Find where the given text appears and provide that cell's center as [X, Y] coordinate. 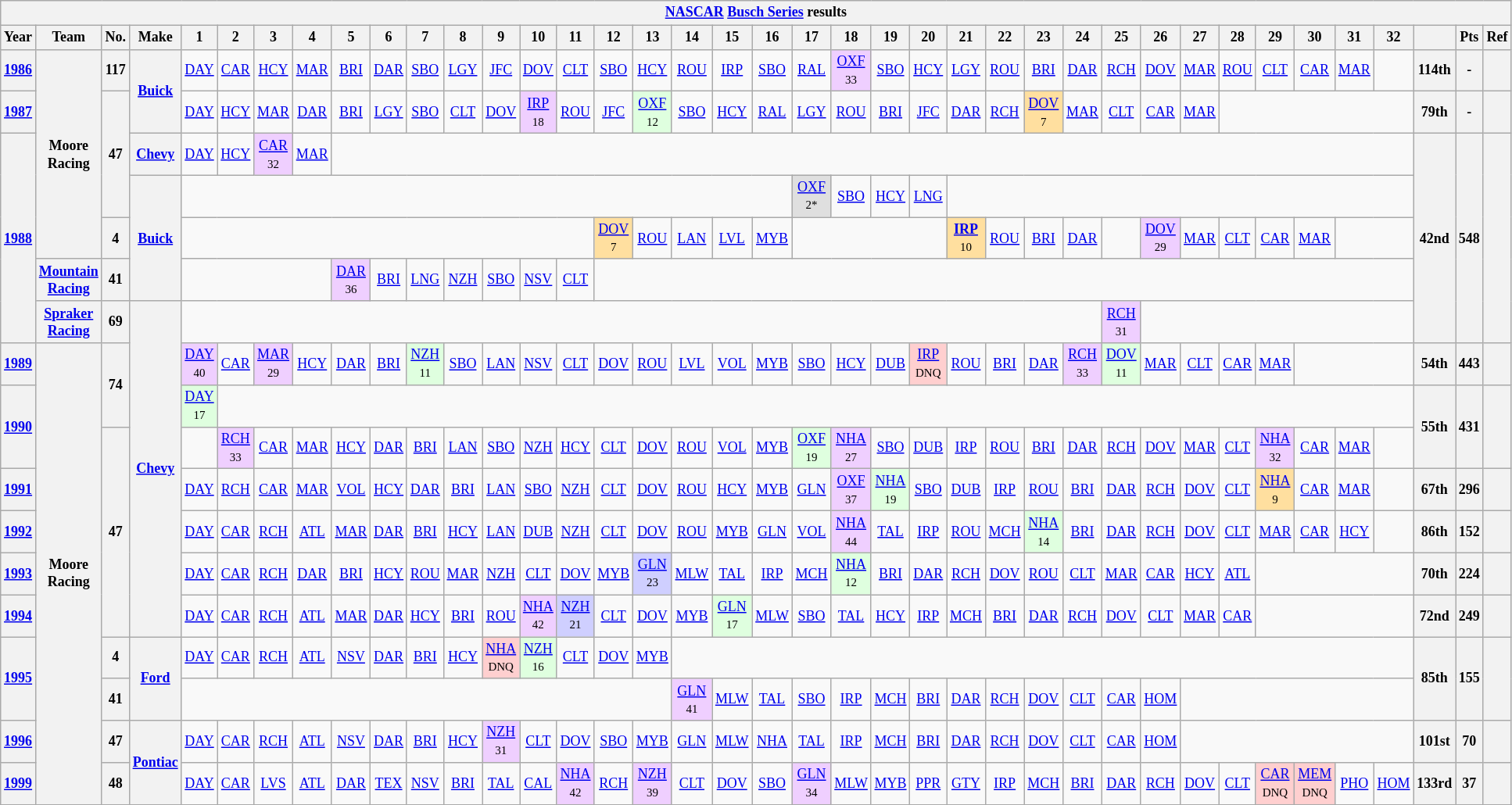
1991 [19, 490]
86th [1435, 531]
48 [116, 784]
CAR32 [274, 154]
74 [116, 385]
NHA27 [851, 448]
CARDNQ [1275, 784]
9 [501, 38]
Year [19, 38]
GLN41 [691, 699]
117 [116, 70]
19 [890, 38]
OXF33 [851, 70]
1 [199, 38]
Make [155, 38]
16 [772, 38]
1990 [19, 427]
IRP10 [966, 238]
296 [1470, 490]
5 [351, 38]
26 [1160, 38]
No. [116, 38]
29 [1275, 38]
32 [1393, 38]
1986 [19, 70]
55th [1435, 427]
1987 [19, 113]
Mountain Racing [69, 280]
70th [1435, 574]
70 [1470, 742]
155 [1470, 678]
NHA14 [1044, 531]
TEX [389, 784]
1995 [19, 678]
NHA19 [890, 490]
7 [425, 38]
NHA9 [1275, 490]
133rd [1435, 784]
NZH21 [575, 616]
NZH39 [653, 784]
IRP18 [538, 113]
NHADNQ [501, 657]
28 [1237, 38]
3 [274, 38]
20 [929, 38]
548 [1470, 238]
Ref [1497, 38]
OXF12 [653, 113]
NHA [772, 742]
1988 [19, 238]
79th [1435, 113]
Ford [155, 678]
1999 [19, 784]
PHO [1354, 784]
11 [575, 38]
NHA12 [851, 574]
DOV29 [1160, 238]
MEMDNQ [1315, 784]
MAR29 [274, 364]
12 [614, 38]
OXF2* [812, 196]
OXF37 [851, 490]
PPR [929, 784]
DAY17 [199, 406]
15 [732, 38]
1992 [19, 531]
72nd [1435, 616]
25 [1121, 38]
1996 [19, 742]
LVS [274, 784]
42nd [1435, 238]
101st [1435, 742]
249 [1470, 616]
152 [1470, 531]
IRPDNQ [929, 364]
6 [389, 38]
31 [1354, 38]
443 [1470, 364]
21 [966, 38]
17 [812, 38]
NZH16 [538, 657]
DAR36 [351, 280]
30 [1315, 38]
Spraker Racing [69, 322]
GLN34 [812, 784]
CAL [538, 784]
2 [236, 38]
NZH11 [425, 364]
Team [69, 38]
NHA44 [851, 531]
GTY [966, 784]
1993 [19, 574]
431 [1470, 427]
224 [1470, 574]
GLN17 [732, 616]
13 [653, 38]
69 [116, 322]
NHA32 [1275, 448]
Pts [1470, 38]
18 [851, 38]
DAY40 [199, 364]
1994 [19, 616]
22 [1005, 38]
Pontiac [155, 763]
67th [1435, 490]
54th [1435, 364]
10 [538, 38]
114th [1435, 70]
1989 [19, 364]
14 [691, 38]
85th [1435, 678]
NZH31 [501, 742]
37 [1470, 784]
23 [1044, 38]
27 [1200, 38]
8 [463, 38]
24 [1083, 38]
OXF19 [812, 448]
RCH31 [1121, 322]
DOV11 [1121, 364]
GLN23 [653, 574]
NASCAR Busch Series results [756, 13]
